Search for the cell housing the specified text and yield its (x, y) center coordinate. 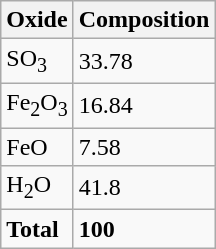
7.58 (144, 147)
41.8 (144, 188)
16.84 (144, 105)
100 (144, 229)
FeO (37, 147)
Oxide (37, 20)
H2O (37, 188)
SO3 (37, 61)
33.78 (144, 61)
Total (37, 229)
Composition (144, 20)
Fe2O3 (37, 105)
